Return (x, y) of the center of cell containing provided text 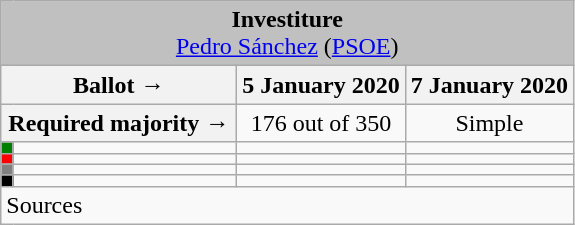
Sources (288, 205)
InvestiturePedro Sánchez (PSOE) (288, 34)
Simple (489, 123)
Required majority → (119, 123)
176 out of 350 (321, 123)
7 January 2020 (489, 85)
5 January 2020 (321, 85)
Ballot → (119, 85)
